For the text-containing cell, return its midpoint in (x, y) coordinate format. 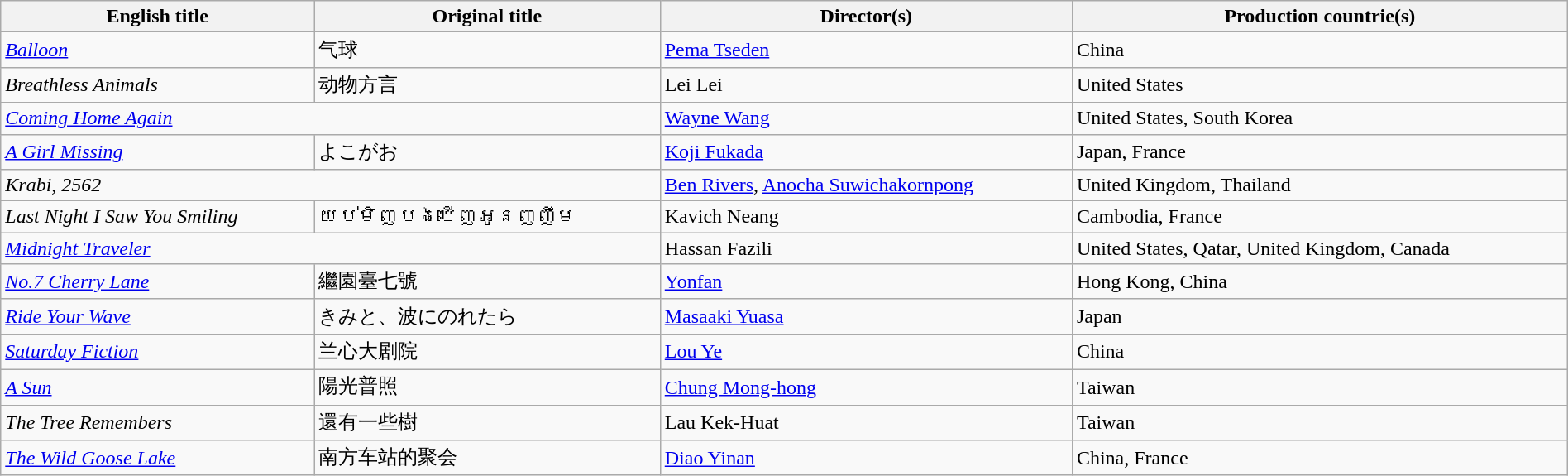
Japan (1320, 316)
Director(s) (866, 17)
Hong Kong, China (1320, 281)
Pema Tseden (866, 50)
动物方言 (488, 84)
兰心大剧院 (488, 353)
Original title (488, 17)
Chung Mong-hong (866, 387)
Breathless Animals (157, 84)
Balloon (157, 50)
Lau Kek-Huat (866, 422)
United States, South Korea (1320, 118)
Hassan Fazili (866, 248)
Kavich Neang (866, 217)
Ben Rivers, Anocha Suwichakornpong (866, 185)
United Kingdom, Thailand (1320, 185)
Lei Lei (866, 84)
Coming Home Again (331, 118)
A Sun (157, 387)
The Wild Goose Lake (157, 459)
气球 (488, 50)
Koji Fukada (866, 152)
陽光普照 (488, 387)
Krabi, 2562 (331, 185)
Saturday Fiction (157, 353)
Wayne Wang (866, 118)
Ride Your Wave (157, 316)
Lou Ye (866, 353)
Cambodia, France (1320, 217)
China, France (1320, 459)
繼園臺七號 (488, 281)
United States, Qatar, United Kingdom, Canada (1320, 248)
Masaaki Yuasa (866, 316)
Diao Yinan (866, 459)
Japan, France (1320, 152)
United States (1320, 84)
きみと、波にのれたら (488, 316)
យប់មិញបងឃើញអូនញញឹម (488, 217)
よこがお (488, 152)
The Tree Remembers (157, 422)
還有一些樹 (488, 422)
南方车站的聚会 (488, 459)
Last Night I Saw You Smiling (157, 217)
Midnight Traveler (331, 248)
Production countrie(s) (1320, 17)
No.7 Cherry Lane (157, 281)
Yonfan (866, 281)
A Girl Missing (157, 152)
English title (157, 17)
